Locate the cell with the specified text and output its [x, y] center coordinate. 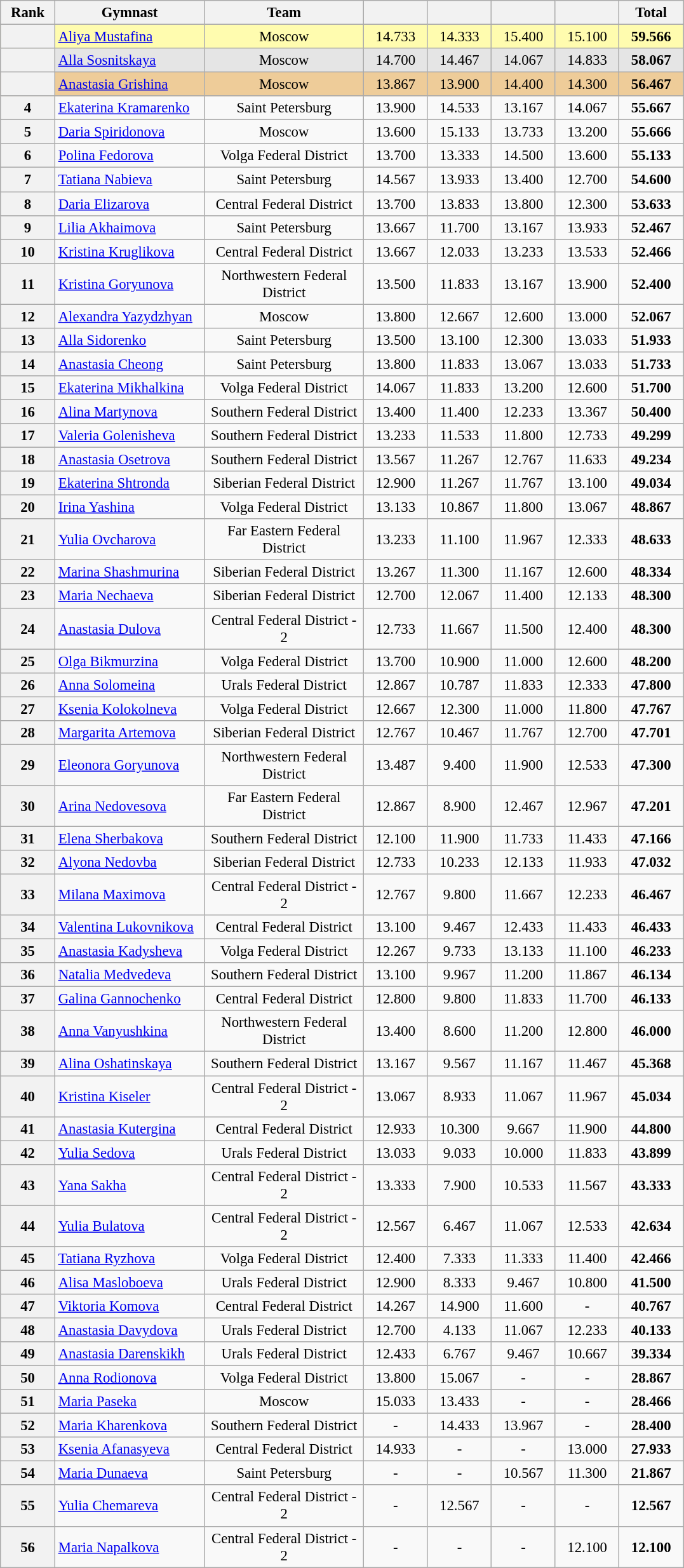
4 [28, 108]
44 [28, 1226]
29 [28, 765]
10.900 [460, 661]
Yana Sakha [130, 1185]
37 [28, 999]
Valentina Lukovnikova [130, 927]
Alla Sidorenko [130, 340]
8.600 [460, 1031]
48.633 [652, 540]
15.133 [460, 132]
28.466 [652, 1402]
20 [28, 507]
Margarita Artemova [130, 733]
47 [28, 1306]
21 [28, 540]
Anastasia Cheong [130, 364]
25 [28, 661]
Ekaterina Shtronda [130, 483]
56 [28, 1547]
51.733 [652, 364]
48 [28, 1330]
31 [28, 838]
11.867 [587, 975]
28.867 [652, 1378]
41.500 [652, 1282]
Lilia Akhaimova [130, 227]
54 [28, 1473]
Aliya Mustafina [130, 37]
Eleonora Goryunova [130, 765]
46.000 [652, 1031]
13.967 [523, 1426]
Anna Vanyushkina [130, 1031]
Maria Kharenkova [130, 1426]
Anastasia Grishina [130, 84]
50 [28, 1378]
53.633 [652, 204]
8.333 [460, 1282]
40.767 [652, 1306]
51.933 [652, 340]
Alexandra Yazydzhyan [130, 316]
24 [28, 629]
48.200 [652, 661]
Tatiana Ryzhova [130, 1259]
Anastasia Kadysheva [130, 951]
55.133 [652, 156]
13.833 [460, 204]
46.233 [652, 951]
17 [28, 436]
28 [28, 733]
9.733 [460, 951]
Polina Fedorova [130, 156]
14.733 [396, 37]
14.467 [460, 60]
46 [28, 1282]
15.400 [523, 37]
Daria Elizarova [130, 204]
Team [285, 13]
13.433 [460, 1402]
53 [28, 1449]
11.333 [523, 1259]
52 [28, 1426]
4.133 [460, 1330]
52.466 [652, 251]
15.033 [396, 1402]
Alisa Masloboeva [130, 1282]
27.933 [652, 1449]
40.133 [652, 1330]
13.533 [587, 251]
15.067 [460, 1378]
34 [28, 927]
Galina Gannochenko [130, 999]
10.667 [587, 1354]
12.467 [523, 807]
Anna Rodionova [130, 1378]
15.100 [587, 37]
48.334 [652, 572]
Alla Sosnitskaya [130, 60]
16 [28, 412]
21.867 [652, 1473]
45.034 [652, 1096]
Anastasia Davydova [130, 1330]
51 [28, 1402]
52.400 [652, 283]
52.467 [652, 227]
11.533 [460, 436]
14.267 [396, 1306]
13 [28, 340]
59.566 [652, 37]
49.034 [652, 483]
Maria Paseka [130, 1402]
42.634 [652, 1226]
9.567 [460, 1064]
Ekaterina Mikhalkina [130, 388]
Yulia Chemareva [130, 1506]
43.899 [652, 1153]
45.368 [652, 1064]
9.667 [523, 1129]
Arina Nedovesova [130, 807]
Olga Bikmurzina [130, 661]
10.800 [587, 1282]
40 [28, 1096]
47.032 [652, 862]
13.733 [523, 132]
44.800 [652, 1129]
32 [28, 862]
Kristina Kiseler [130, 1096]
41 [28, 1129]
11.467 [587, 1064]
Irina Yashina [130, 507]
49 [28, 1354]
6.767 [460, 1354]
Marina Shashmurina [130, 572]
12.967 [587, 807]
42 [28, 1153]
55.667 [652, 108]
10.533 [523, 1185]
Viktoria Komova [130, 1306]
50.400 [652, 412]
46.433 [652, 927]
52.067 [652, 316]
Anastasia Osetrova [130, 460]
13.487 [396, 765]
Maria Dunaeva [130, 1473]
10.787 [460, 685]
48.867 [652, 507]
46.467 [652, 895]
14.933 [396, 1449]
Kristina Goryunova [130, 283]
11.567 [587, 1185]
55.666 [652, 132]
10.300 [460, 1129]
22 [28, 572]
Daria Spiridonova [130, 132]
47.300 [652, 765]
54.600 [652, 180]
8.933 [460, 1096]
Tatiana Nabieva [130, 180]
Anastasia Darenskikh [130, 1354]
39 [28, 1064]
13.567 [396, 460]
7 [28, 180]
Total [652, 13]
Yulia Ovcharova [130, 540]
12.067 [460, 596]
49.299 [652, 436]
11.633 [587, 460]
6.467 [460, 1226]
9.033 [460, 1153]
47.201 [652, 807]
55 [28, 1506]
43.333 [652, 1185]
9 [28, 227]
Yulia Bulatova [130, 1226]
12.933 [396, 1129]
7.333 [460, 1259]
13.267 [396, 572]
11.933 [587, 862]
Ekaterina Kramarenko [130, 108]
45 [28, 1259]
12 [28, 316]
14.700 [396, 60]
47.701 [652, 733]
27 [28, 709]
13.867 [396, 84]
Kristina Kruglikova [130, 251]
Ksenia Afanasyeva [130, 1449]
19 [28, 483]
14.833 [587, 60]
Alina Oshatinskaya [130, 1064]
36 [28, 975]
43 [28, 1185]
10 [28, 251]
Elena Sherbakova [130, 838]
14.300 [587, 84]
9.400 [460, 765]
14.900 [460, 1306]
35 [28, 951]
18 [28, 460]
30 [28, 807]
Yulia Sedova [130, 1153]
10.867 [460, 507]
Gymnast [130, 13]
13.367 [587, 412]
12.267 [396, 951]
Rank [28, 13]
11 [28, 283]
58.067 [652, 60]
11.500 [523, 629]
8.900 [460, 807]
10.233 [460, 862]
38 [28, 1031]
14.500 [523, 156]
Anna Solomeina [130, 685]
14.567 [396, 180]
5 [28, 132]
6 [28, 156]
12.033 [460, 251]
49.234 [652, 460]
23 [28, 596]
Alyona Nedovba [130, 862]
51.700 [652, 388]
11.600 [523, 1306]
10.567 [523, 1473]
39.334 [652, 1354]
Natalia Medvedeva [130, 975]
26 [28, 685]
15 [28, 388]
28.400 [652, 1426]
10.000 [523, 1153]
11.733 [523, 838]
47.767 [652, 709]
14.433 [460, 1426]
47.166 [652, 838]
46.134 [652, 975]
Maria Nechaeva [130, 596]
33 [28, 895]
42.466 [652, 1259]
8 [28, 204]
Valeria Golenisheva [130, 436]
14.533 [460, 108]
9.967 [460, 975]
56.467 [652, 84]
Anastasia Kutergina [130, 1129]
Ksenia Kolokolneva [130, 709]
Milana Maximova [130, 895]
47.800 [652, 685]
10.467 [460, 733]
14 [28, 364]
Maria Napalkova [130, 1547]
Alina Martynova [130, 412]
46.133 [652, 999]
Anastasia Dulova [130, 629]
7.900 [460, 1185]
14.400 [523, 84]
14.333 [460, 37]
